Identify which cell holds the provided text, then report its [x, y] central coordinate. 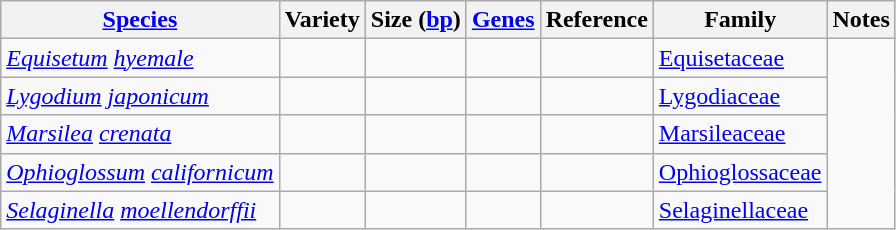
Lygodium japonicum [140, 96]
Reference [596, 20]
Equisetum hyemale [140, 58]
Ophioglossaceae [740, 172]
Variety [322, 20]
Selaginella moellendorffii [140, 210]
Lygodiaceae [740, 96]
Marsilea crenata [140, 134]
Selaginellaceae [740, 210]
Species [140, 20]
Notes [861, 20]
Size (bp) [416, 20]
Marsileaceae [740, 134]
Family [740, 20]
Ophioglossum californicum [140, 172]
Equisetaceae [740, 58]
Genes [503, 20]
